Search for the cell housing the specified text and yield its [X, Y] center coordinate. 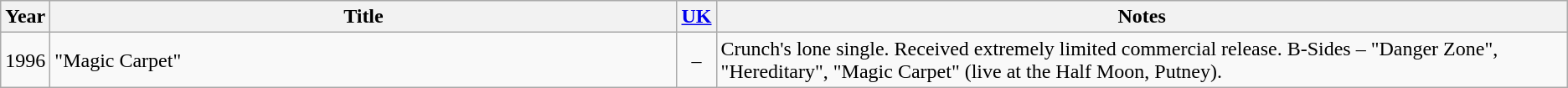
Notes [1142, 17]
Year [25, 17]
UK [697, 17]
– [697, 60]
Title [364, 17]
"Magic Carpet" [364, 60]
1996 [25, 60]
